Capture the cell that displays the provided text and extract its [X, Y] central coordinate. 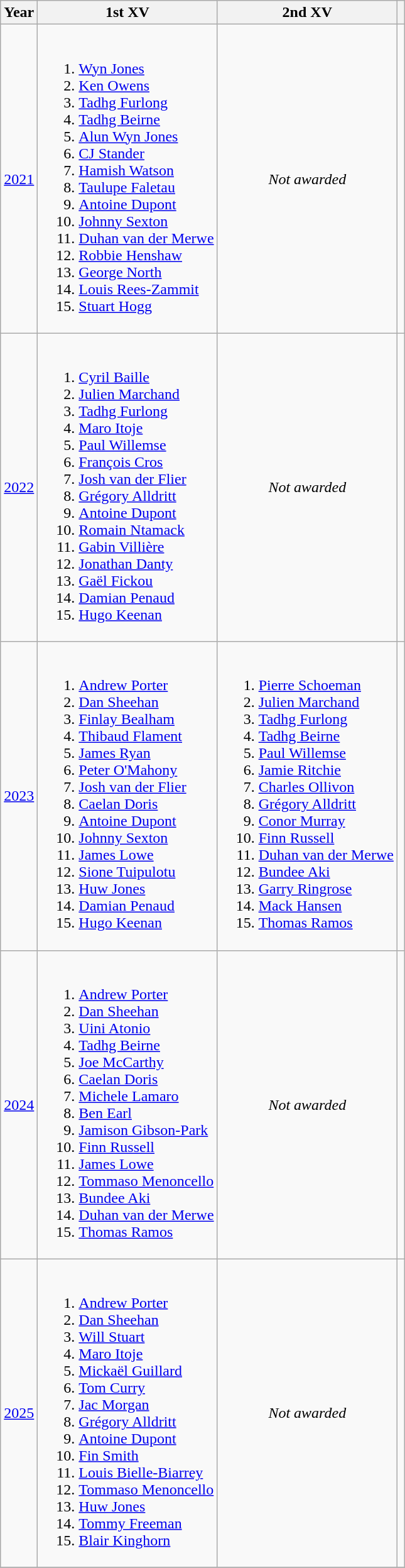
2023 [19, 796]
Year [19, 13]
2nd XV [307, 13]
2024 [19, 1105]
2022 [19, 488]
2021 [19, 178]
1st XV [127, 13]
2025 [19, 1413]
